Detect which cell encompasses the target text, then output its (X, Y) center coordinate. 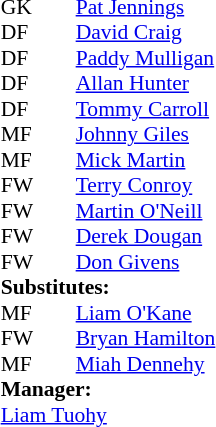
Manager: (108, 389)
Liam O'Kane (146, 313)
Tommy Carroll (146, 109)
Miah Dennehy (146, 364)
Allan Hunter (146, 83)
Bryan Hamilton (146, 339)
Substitutes: (108, 287)
Mick Martin (146, 160)
David Craig (146, 33)
Paddy Mulligan (146, 58)
Don Givens (146, 262)
Derek Dougan (146, 237)
Terry Conroy (146, 185)
Johnny Giles (146, 135)
Martin O'Neill (146, 211)
